Scan for the cell matching the given text and deliver its (x, y) coordinate at center. 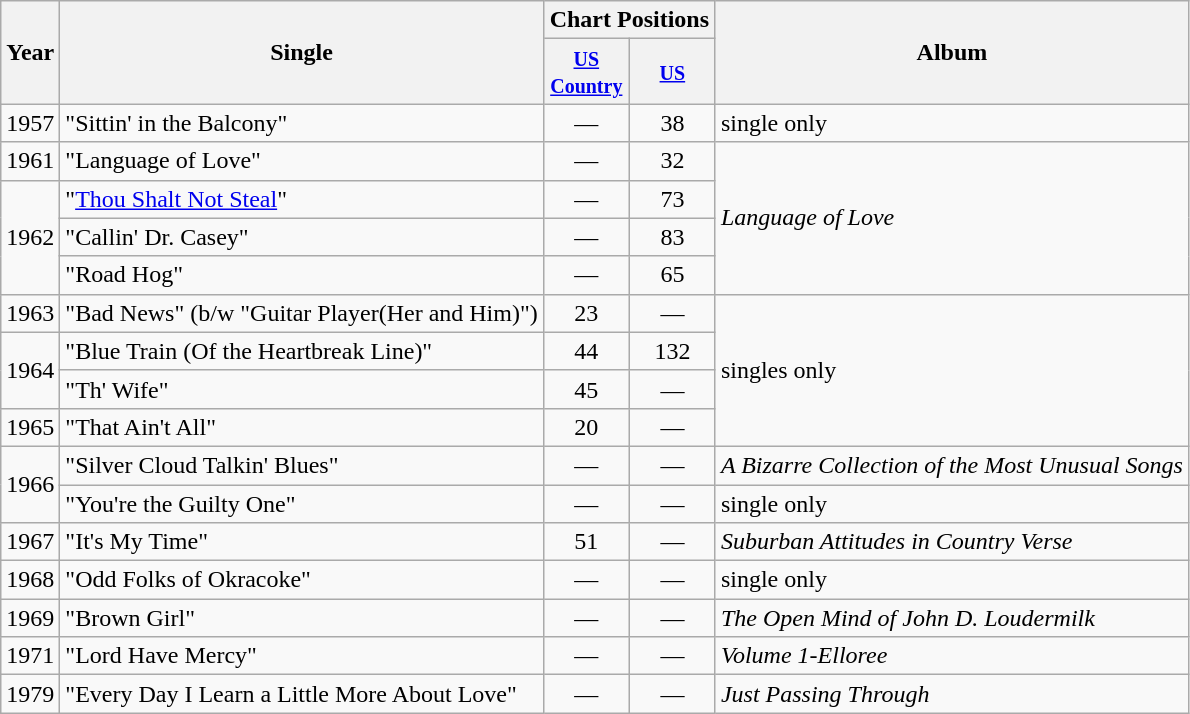
Suburban Attitudes in Country Verse (952, 542)
The Open Mind of John D. Loudermilk (952, 618)
Album (952, 52)
23 (586, 313)
A Bizarre Collection of the Most Unusual Songs (952, 465)
73 (672, 199)
"Road Hog" (302, 275)
1963 (30, 313)
"Language of Love" (302, 161)
132 (672, 351)
1966 (30, 484)
Single (302, 52)
"Brown Girl" (302, 618)
Volume 1-Elloree (952, 656)
51 (586, 542)
"Every Day I Learn a Little More About Love" (302, 694)
Year (30, 52)
1967 (30, 542)
"Thou Shalt Not Steal" (302, 199)
Language of Love (952, 218)
"Callin' Dr. Casey" (302, 237)
83 (672, 237)
"Lord Have Mercy" (302, 656)
1965 (30, 427)
"You're the Guilty One" (302, 503)
1969 (30, 618)
1979 (30, 694)
"It's My Time" (302, 542)
"Silver Cloud Talkin' Blues" (302, 465)
"That Ain't All" (302, 427)
45 (586, 389)
Just Passing Through (952, 694)
44 (586, 351)
"Blue Train (Of the Heartbreak Line)" (302, 351)
1964 (30, 370)
"Odd Folks of Okracoke" (302, 580)
"Sittin' in the Balcony" (302, 123)
1957 (30, 123)
US (672, 72)
Chart Positions (629, 20)
US Country (586, 72)
1961 (30, 161)
20 (586, 427)
"Bad News" (b/w "Guitar Player(Her and Him)") (302, 313)
38 (672, 123)
32 (672, 161)
"Th' Wife" (302, 389)
1971 (30, 656)
1968 (30, 580)
1962 (30, 237)
singles only (952, 370)
65 (672, 275)
